Search for the cell housing the specified text and yield its [x, y] center coordinate. 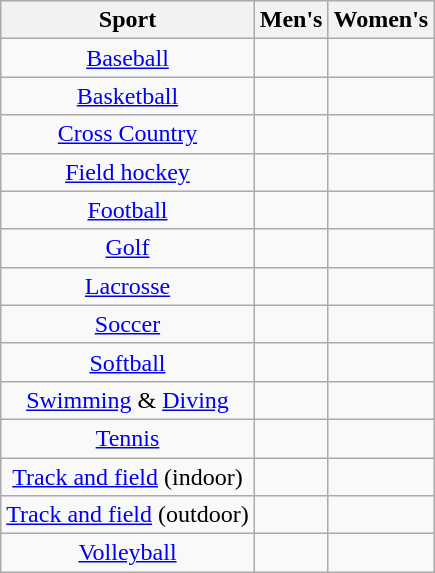
Track and field (indoor) [128, 477]
Field hockey [128, 172]
Cross Country [128, 134]
Men's [291, 20]
Golf [128, 248]
Football [128, 210]
Softball [128, 362]
Soccer [128, 324]
Track and field (outdoor) [128, 515]
Lacrosse [128, 286]
Swimming & Diving [128, 400]
Tennis [128, 438]
Baseball [128, 58]
Women's [381, 20]
Volleyball [128, 553]
Sport [128, 20]
Basketball [128, 96]
